Determine the (X, Y) coordinate at the center of the cell enclosing the given text.  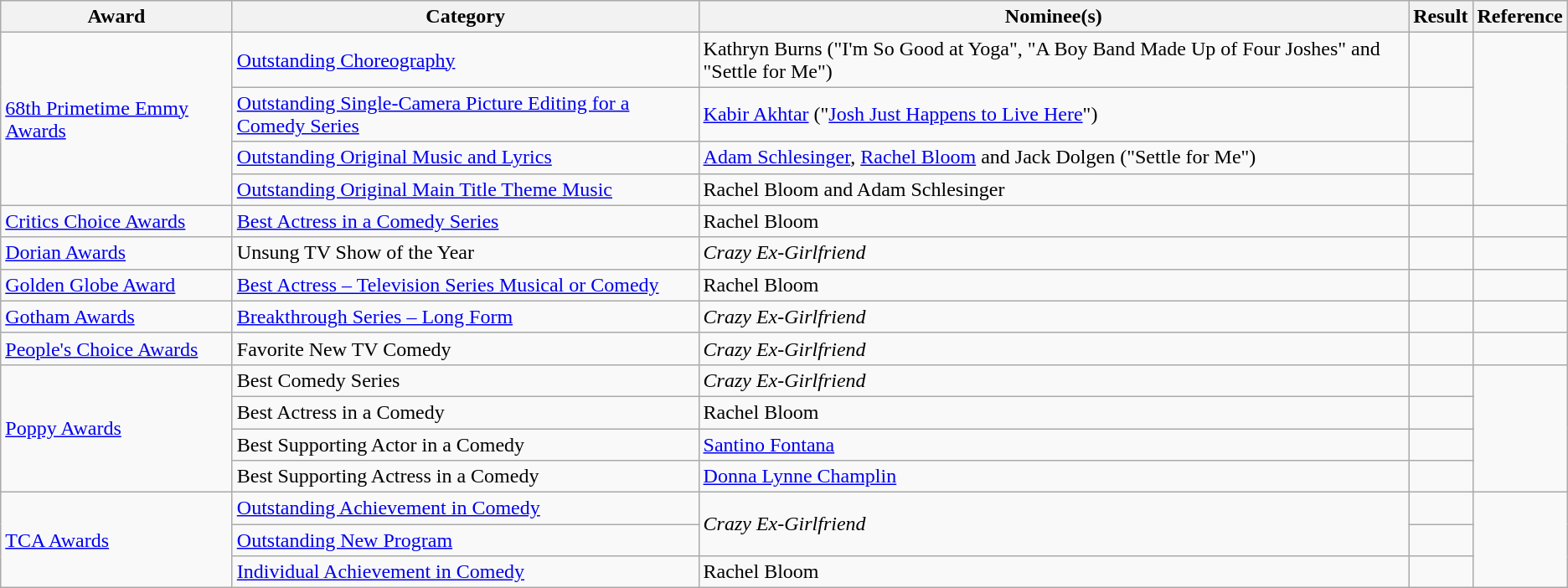
Kathryn Burns ("I'm So Good at Yoga", "A Boy Band Made Up of Four Joshes" and "Settle for Me") (1054, 60)
Best Supporting Actress in a Comedy (466, 477)
Outstanding Achievement in Comedy (466, 508)
Best Supporting Actor in a Comedy (466, 445)
Best Comedy Series (466, 380)
68th Primetime Emmy Awards (117, 119)
Best Actress in a Comedy (466, 412)
Reference (1519, 17)
Outstanding New Program (466, 540)
Santino Fontana (1054, 445)
Kabir Akhtar ("Josh Just Happens to Live Here") (1054, 114)
Outstanding Original Music and Lyrics (466, 157)
Outstanding Choreography (466, 60)
Breakthrough Series – Long Form (466, 317)
Outstanding Single-Camera Picture Editing for a Comedy Series (466, 114)
Adam Schlesinger, Rachel Bloom and Jack Dolgen ("Settle for Me") (1054, 157)
Nominee(s) (1054, 17)
Best Actress in a Comedy Series (466, 221)
Poppy Awards (117, 428)
TCA Awards (117, 540)
Golden Globe Award (117, 285)
Award (117, 17)
Result (1441, 17)
Unsung TV Show of the Year (466, 253)
Gotham Awards (117, 317)
Favorite New TV Comedy (466, 348)
Critics Choice Awards (117, 221)
People's Choice Awards (117, 348)
Donna Lynne Champlin (1054, 477)
Category (466, 17)
Outstanding Original Main Title Theme Music (466, 189)
Individual Achievement in Comedy (466, 572)
Rachel Bloom and Adam Schlesinger (1054, 189)
Dorian Awards (117, 253)
Best Actress – Television Series Musical or Comedy (466, 285)
